For the text-containing cell, return its midpoint in (x, y) coordinate format. 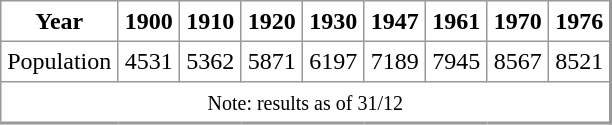
1930 (334, 21)
1976 (580, 21)
1947 (395, 21)
1970 (518, 21)
5362 (211, 61)
7189 (395, 61)
7945 (457, 61)
8521 (580, 61)
8567 (518, 61)
1961 (457, 21)
Year (59, 21)
6197 (334, 61)
1910 (211, 21)
5871 (272, 61)
1900 (149, 21)
Population (59, 61)
4531 (149, 61)
Note: results as of 31/12 (305, 102)
1920 (272, 21)
